Capture the cell that displays the provided text and extract its (X, Y) central coordinate. 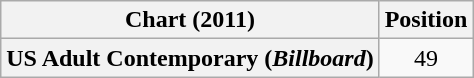
Position (426, 20)
Chart (2011) (190, 20)
US Adult Contemporary (Billboard) (190, 58)
49 (426, 58)
